Determine the [x, y] coordinate at the center of the cell enclosing the given text.  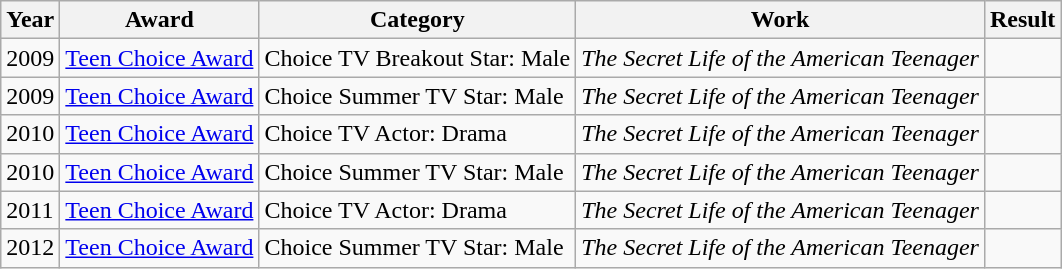
Year [30, 20]
2012 [30, 248]
Award [160, 20]
Result [1022, 20]
Category [418, 20]
Work [780, 20]
2011 [30, 210]
Choice TV Breakout Star: Male [418, 58]
